Capture the cell that displays the provided text and extract its [x, y] central coordinate. 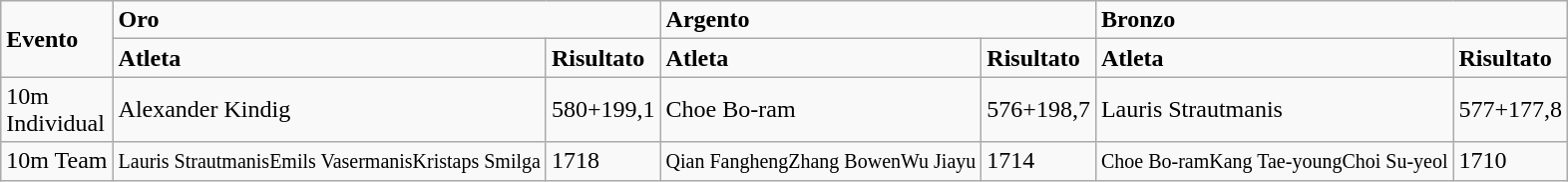
577+177,8 [1510, 110]
Lauris Strautmanis [1275, 110]
576+198,7 [1039, 110]
1714 [1039, 161]
1718 [602, 161]
Argento [878, 20]
Alexander Kindig [329, 110]
Bronzo [1331, 20]
10m Team [57, 161]
Choe Bo-ram [821, 110]
1710 [1510, 161]
Lauris StrautmanisEmils VasermanisKristaps Smilga [329, 161]
580+199,1 [602, 110]
Evento [57, 39]
10mIndividual [57, 110]
Qian FanghengZhang BowenWu Jiayu [821, 161]
Choe Bo-ramKang Tae-youngChoi Su-yeol [1275, 161]
Oro [387, 20]
